Detect which cell encompasses the target text, then output its (x, y) center coordinate. 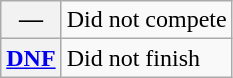
— (31, 20)
Did not compete (146, 20)
DNF (31, 58)
Did not finish (146, 58)
